From the cell containing the given text, extract its center point as (X, Y) coordinate. 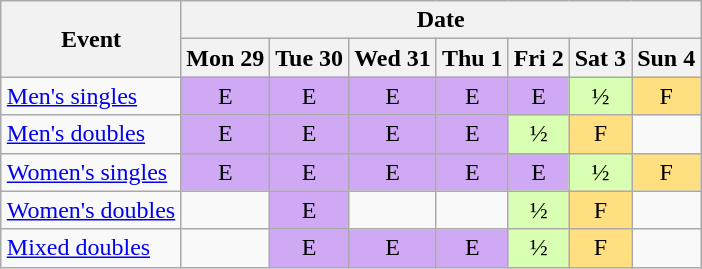
Sun 4 (666, 58)
Wed 31 (393, 58)
Tue 30 (310, 58)
Men's doubles (90, 134)
Date (441, 20)
Women's singles (90, 172)
Thu 1 (472, 58)
Sat 3 (600, 58)
Men's singles (90, 96)
Fri 2 (538, 58)
Mixed doubles (90, 248)
Mon 29 (226, 58)
Women's doubles (90, 210)
Event (90, 39)
